Determine the (X, Y) coordinate at the center of the cell enclosing the given text.  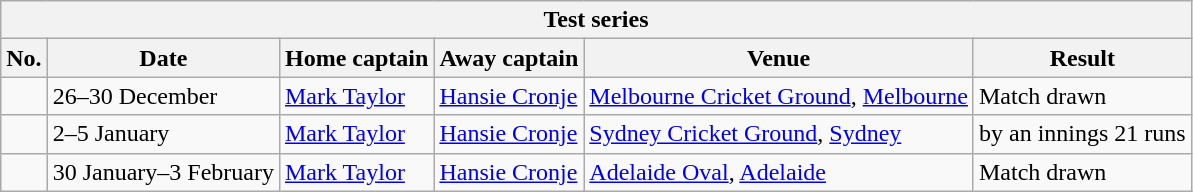
Test series (596, 20)
Home captain (356, 58)
Away captain (509, 58)
Result (1082, 58)
Adelaide Oval, Adelaide (779, 172)
2–5 January (163, 134)
26–30 December (163, 96)
Venue (779, 58)
Melbourne Cricket Ground, Melbourne (779, 96)
Sydney Cricket Ground, Sydney (779, 134)
No. (24, 58)
by an innings 21 runs (1082, 134)
Date (163, 58)
30 January–3 February (163, 172)
